Extract the [X, Y] coordinate from the center of the cell holding the provided text.  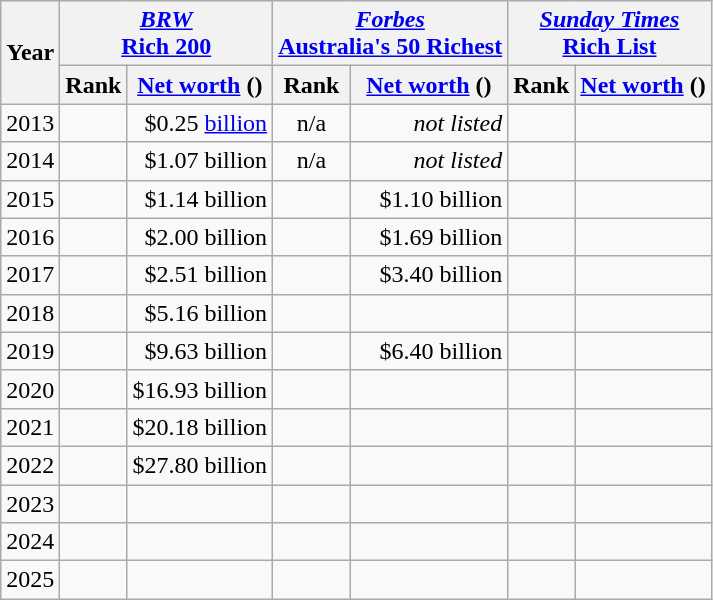
2018 [30, 313]
2015 [30, 199]
2019 [30, 351]
$1.07 billion [200, 161]
2021 [30, 427]
$16.93 billion [200, 389]
$20.18 billion [200, 427]
2017 [30, 275]
2014 [30, 161]
2025 [30, 580]
2013 [30, 123]
$27.80 billion [200, 465]
2020 [30, 389]
$6.40 billion [429, 351]
$2.51 billion [200, 275]
Sunday TimesRich List [610, 34]
$1.69 billion [429, 237]
ForbesAustralia's 50 Richest [390, 34]
Year [30, 52]
$3.40 billion [429, 275]
$1.14 billion [200, 199]
$5.16 billion [200, 313]
$2.00 billion [200, 237]
2023 [30, 503]
2022 [30, 465]
$0.25 billion [200, 123]
2024 [30, 542]
$9.63 billion [200, 351]
2016 [30, 237]
$1.10 billion [429, 199]
BRWRich 200 [166, 34]
